Find where the given text appears and provide that cell's center as (x, y) coordinate. 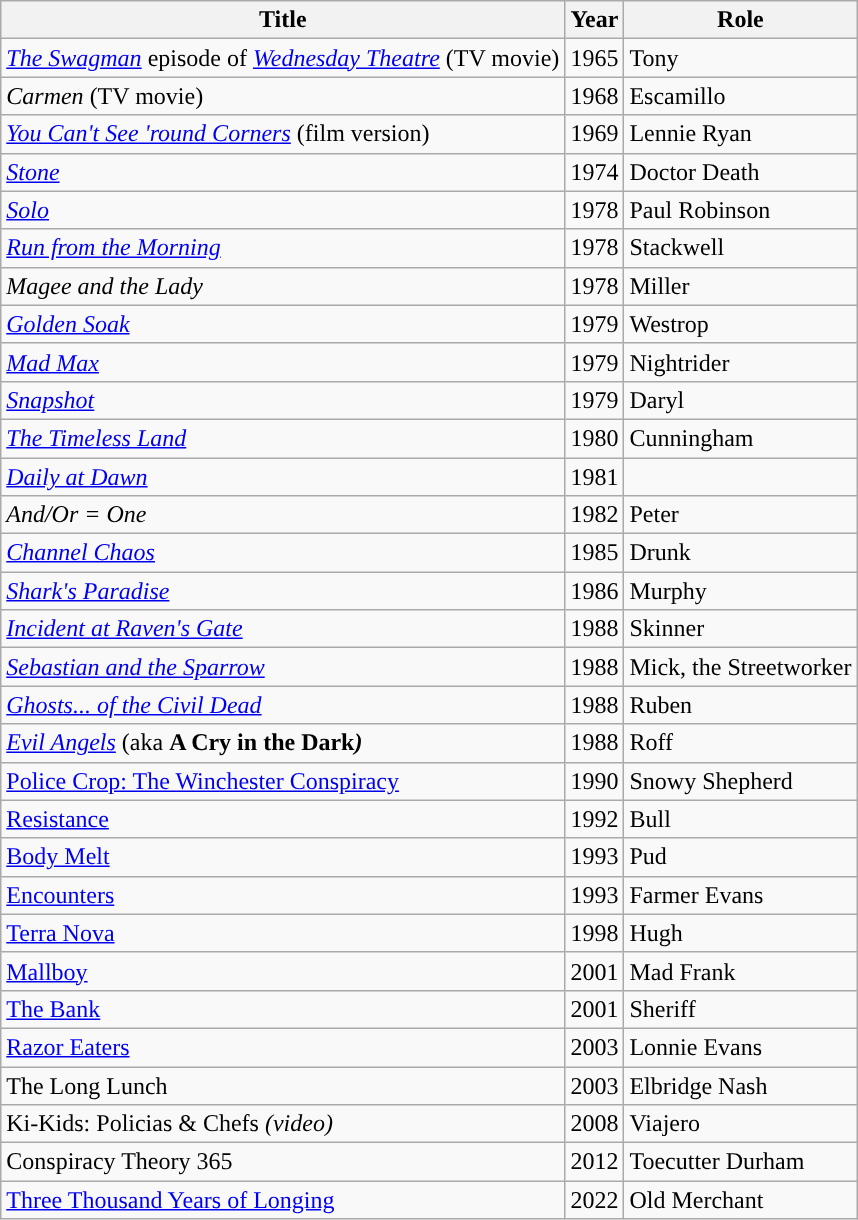
Sebastian and the Sparrow (283, 667)
1969 (594, 134)
Title (283, 20)
Tony (740, 58)
Toecutter Durham (740, 1162)
You Can't See 'round Corners (film version) (283, 134)
1968 (594, 96)
Snapshot (283, 400)
Miller (740, 286)
The Timeless Land (283, 438)
The Bank (283, 1009)
Daryl (740, 400)
Hugh (740, 933)
Mad Max (283, 362)
1998 (594, 933)
Ghosts... of the Civil Dead (283, 705)
Daily at Dawn (283, 477)
Lennie Ryan (740, 134)
Role (740, 20)
1982 (594, 515)
Mad Frank (740, 971)
Pud (740, 857)
Viajero (740, 1124)
Mick, the Streetworker (740, 667)
Encounters (283, 895)
Solo (283, 210)
Terra Nova (283, 933)
Mallboy (283, 971)
Doctor Death (740, 172)
Sheriff (740, 1009)
Resistance (283, 819)
Escamillo (740, 96)
Drunk (740, 553)
Stone (283, 172)
1992 (594, 819)
2012 (594, 1162)
Cunningham (740, 438)
1990 (594, 781)
1985 (594, 553)
1986 (594, 591)
Farmer Evans (740, 895)
And/Or = One (283, 515)
Old Merchant (740, 1200)
Lonnie Evans (740, 1047)
The Long Lunch (283, 1085)
1974 (594, 172)
1980 (594, 438)
Channel Chaos (283, 553)
Body Melt (283, 857)
Run from the Morning (283, 248)
2008 (594, 1124)
Ruben (740, 705)
2022 (594, 1200)
Year (594, 20)
Westrop (740, 324)
Paul Robinson (740, 210)
Incident at Raven's Gate (283, 629)
Golden Soak (283, 324)
Police Crop: The Winchester Conspiracy (283, 781)
The Swagman episode of Wednesday Theatre (TV movie) (283, 58)
Murphy (740, 591)
Snowy Shepherd (740, 781)
Skinner (740, 629)
1965 (594, 58)
Bull (740, 819)
Peter (740, 515)
Stackwell (740, 248)
1981 (594, 477)
Shark's Paradise (283, 591)
Nightrider (740, 362)
Magee and the Lady (283, 286)
Three Thousand Years of Longing (283, 1200)
Ki-Kids: Policias & Chefs (video) (283, 1124)
Evil Angels (aka A Cry in the Dark) (283, 743)
Conspiracy Theory 365 (283, 1162)
Carmen (TV movie) (283, 96)
Elbridge Nash (740, 1085)
Razor Eaters (283, 1047)
Roff (740, 743)
